Output the [X, Y] coordinate of the center of the cell containing the given text.  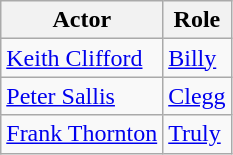
Billy [197, 58]
Truly [197, 134]
Keith Clifford [82, 58]
Frank Thornton [82, 134]
Role [197, 20]
Actor [82, 20]
Peter Sallis [82, 96]
Clegg [197, 96]
